Provide the (x, y) coordinate of the cell's center where the given text is located.  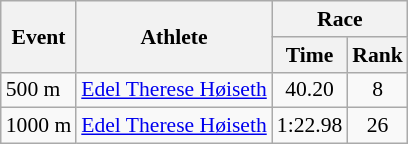
500 m (38, 90)
Rank (378, 55)
Time (310, 55)
8 (378, 90)
Athlete (174, 36)
40.20 (310, 90)
26 (378, 126)
Race (340, 19)
Event (38, 36)
1:22.98 (310, 126)
1000 m (38, 126)
